Find where the given text appears and provide that cell's center as (x, y) coordinate. 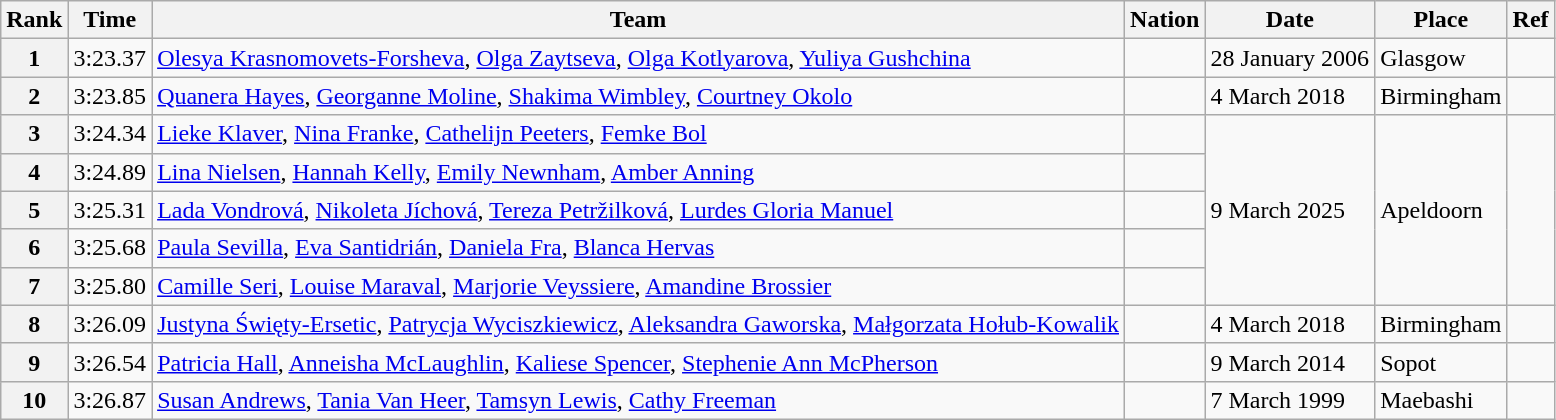
Team (638, 20)
Patricia Hall, Anneisha McLaughlin, Kaliese Spencer, Stephenie Ann McPherson (638, 362)
Camille Seri, Louise Maraval, Marjorie Veyssiere, Amandine Brossier (638, 286)
3:26.87 (110, 400)
Place (1441, 20)
Apeldoorn (1441, 210)
1 (34, 58)
Lada Vondrová, Nikoleta Jíchová, Tereza Petržilková, Lurdes Gloria Manuel (638, 210)
Date (1290, 20)
28 January 2006 (1290, 58)
Nation (1165, 20)
10 (34, 400)
3:26.54 (110, 362)
Time (110, 20)
5 (34, 210)
Paula Sevilla, Eva Santidrián, Daniela Fra, Blanca Hervas (638, 248)
3:24.34 (110, 134)
6 (34, 248)
Maebashi (1441, 400)
3:23.85 (110, 96)
8 (34, 324)
Olesya Krasnomovets-Forsheva, Olga Zaytseva, Olga Kotlyarova, Yuliya Gushchina (638, 58)
3:24.89 (110, 172)
Justyna Święty-Ersetic, Patrycja Wyciszkiewicz, Aleksandra Gaworska, Małgorzata Hołub-Kowalik (638, 324)
Lina Nielsen, Hannah Kelly, Emily Newnham, Amber Anning (638, 172)
3:26.09 (110, 324)
Susan Andrews, Tania Van Heer, Tamsyn Lewis, Cathy Freeman (638, 400)
Sopot (1441, 362)
7 (34, 286)
7 March 1999 (1290, 400)
3:23.37 (110, 58)
Quanera Hayes, Georganne Moline, Shakima Wimbley, Courtney Okolo (638, 96)
Lieke Klaver, Nina Franke, Cathelijn Peeters, Femke Bol (638, 134)
9 (34, 362)
9 March 2014 (1290, 362)
4 (34, 172)
3:25.68 (110, 248)
3:25.31 (110, 210)
3:25.80 (110, 286)
Rank (34, 20)
3 (34, 134)
Ref (1530, 20)
Glasgow (1441, 58)
2 (34, 96)
9 March 2025 (1290, 210)
